Detect which cell encompasses the target text, then output its [x, y] center coordinate. 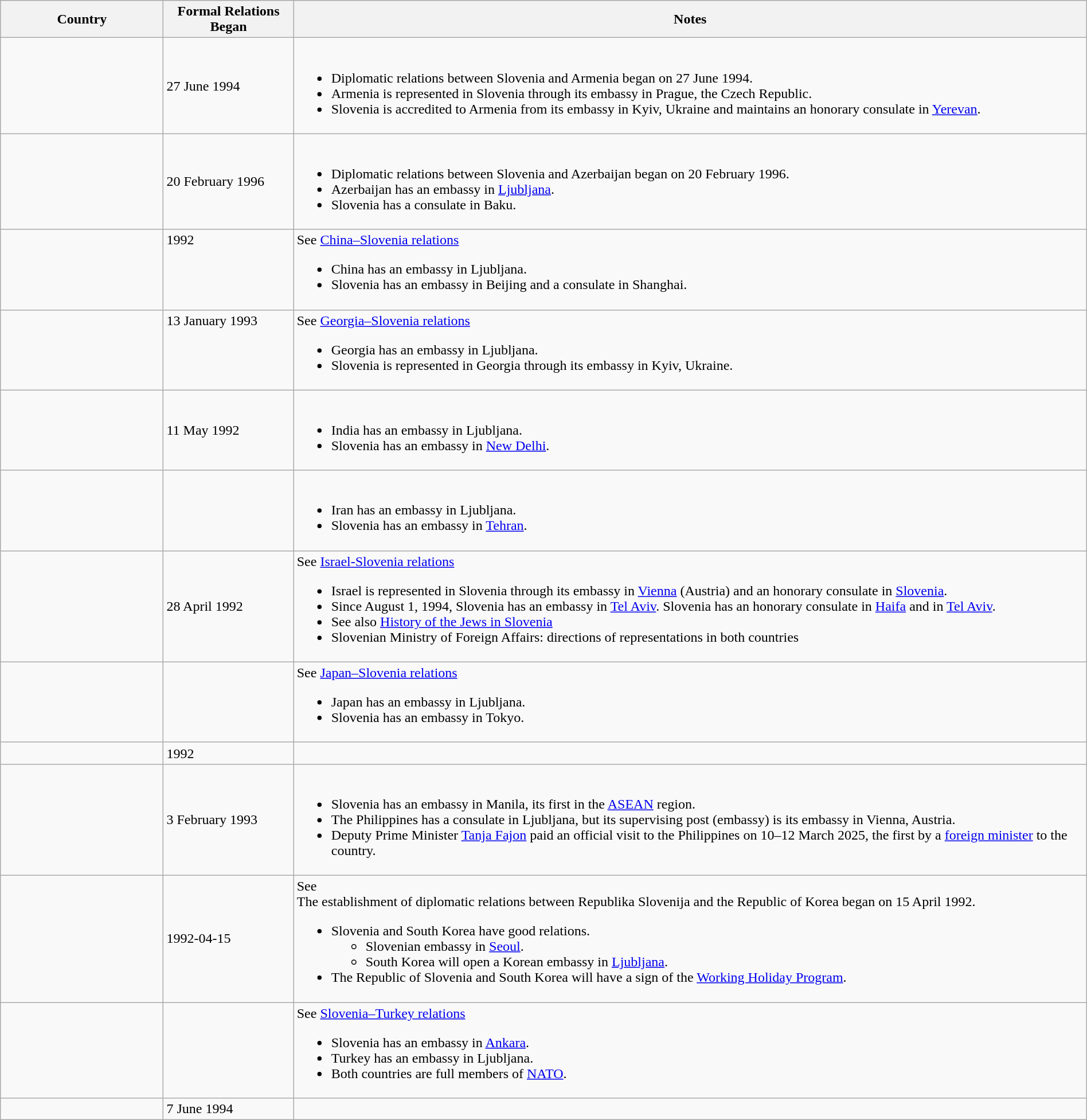
7 June 1994 [228, 1109]
Notes [690, 19]
11 May 1992 [228, 430]
20 February 1996 [228, 181]
28 April 1992 [228, 606]
See Japan–Slovenia relationsJapan has an embassy in Ljubljana.Slovenia has an embassy in Tokyo. [690, 702]
Iran has an embassy in Ljubljana.Slovenia has an embassy in Tehran. [690, 510]
1992-04-15 [228, 938]
Formal Relations Began [228, 19]
3 February 1993 [228, 819]
See Georgia–Slovenia relationsGeorgia has an embassy in Ljubljana.Slovenia is represented in Georgia through its embassy in Kyiv, Ukraine. [690, 350]
13 January 1993 [228, 350]
India has an embassy in Ljubljana.Slovenia has an embassy in New Delhi. [690, 430]
See Slovenia–Turkey relationsSlovenia has an embassy in Ankara.Turkey has an embassy in Ljubljana.Both countries are full members of NATO. [690, 1051]
27 June 1994 [228, 86]
Country [82, 19]
See China–Slovenia relationsChina has an embassy in Ljubljana.Slovenia has an embassy in Beijing and a consulate in Shanghai. [690, 270]
